Provide the [x, y] coordinate of the cell's center where the given text is located.  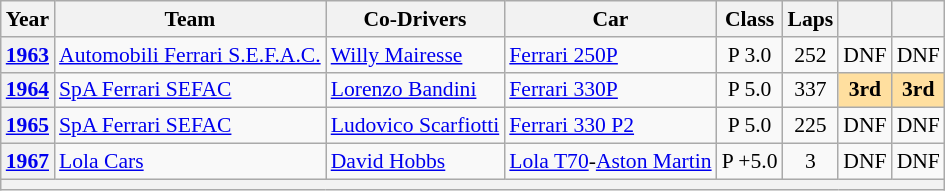
David Hobbs [416, 162]
P +5.0 [750, 162]
Ferrari 330 P2 [610, 126]
337 [811, 90]
1964 [28, 90]
3 [811, 162]
Lorenzo Bandini [416, 90]
Laps [811, 19]
Co-Drivers [416, 19]
Willy Mairesse [416, 55]
1967 [28, 162]
Class [750, 19]
Ludovico Scarfiotti [416, 126]
P 3.0 [750, 55]
1965 [28, 126]
Automobili Ferrari S.E.F.A.C. [190, 55]
Lola Cars [190, 162]
Team [190, 19]
Ferrari 250P [610, 55]
252 [811, 55]
Lola T70-Aston Martin [610, 162]
Car [610, 19]
1963 [28, 55]
Ferrari 330P [610, 90]
Year [28, 19]
225 [811, 126]
